For the text-containing cell, return its midpoint in [x, y] coordinate format. 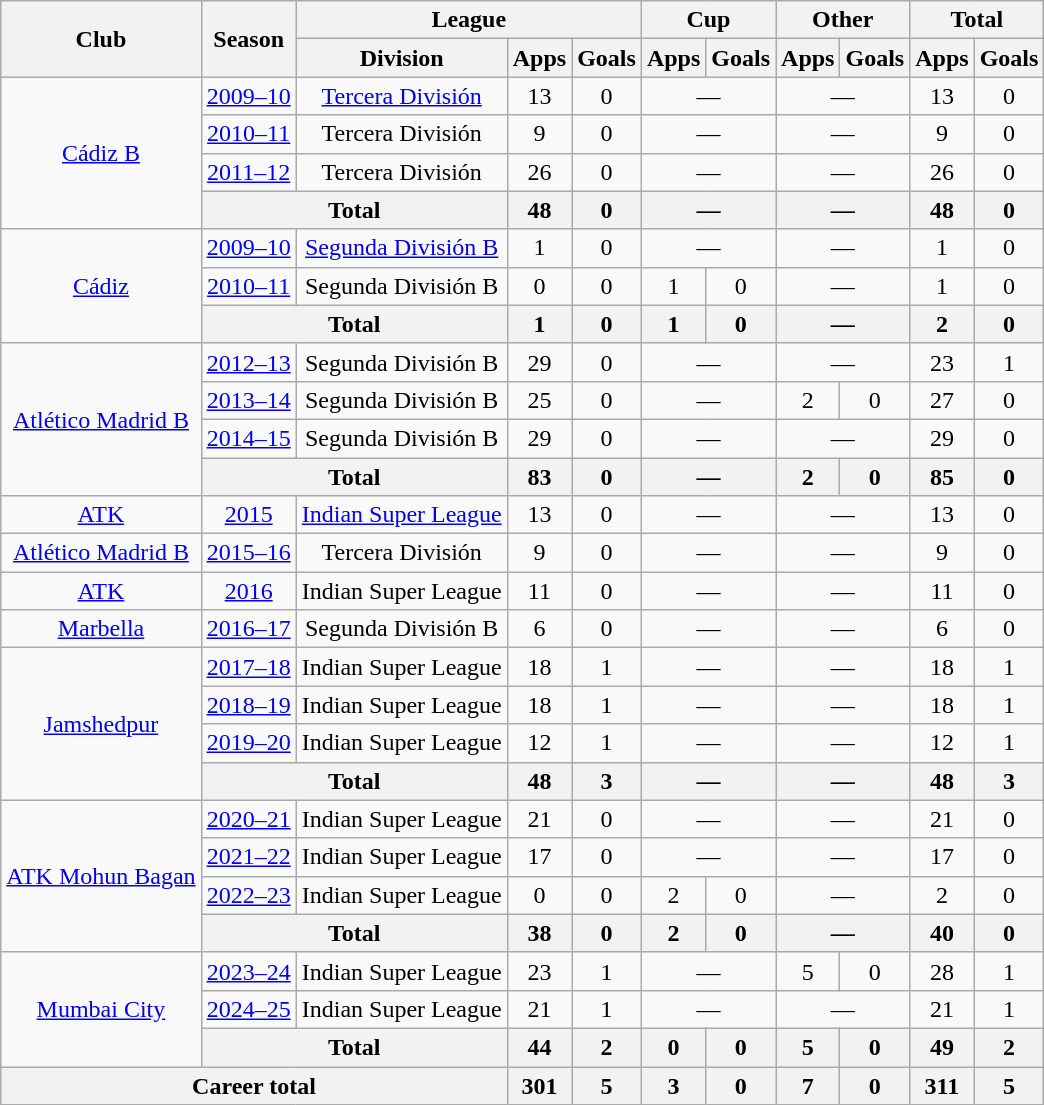
2015 [248, 515]
2014–15 [248, 438]
83 [539, 477]
2022–23 [248, 895]
311 [942, 1085]
2011–12 [248, 172]
2017–18 [248, 667]
Cádiz [101, 286]
Season [248, 39]
28 [942, 971]
2013–14 [248, 400]
2015–16 [248, 553]
Other [843, 20]
League [468, 20]
2016–17 [248, 629]
Cádiz B [101, 153]
38 [539, 933]
2018–19 [248, 705]
2020–21 [248, 819]
Marbella [101, 629]
2016 [248, 591]
2012–13 [248, 362]
2019–20 [248, 743]
Jamshedpur [101, 724]
44 [539, 1047]
Mumbai City [101, 1009]
40 [942, 933]
49 [942, 1047]
7 [808, 1085]
2024–25 [248, 1009]
25 [539, 400]
27 [942, 400]
Career total [254, 1085]
301 [539, 1085]
2021–22 [248, 857]
Club [101, 39]
Division [402, 58]
2023–24 [248, 971]
ATK Mohun Bagan [101, 876]
Cup [708, 20]
85 [942, 477]
